For the text-containing cell, return its midpoint in (X, Y) coordinate format. 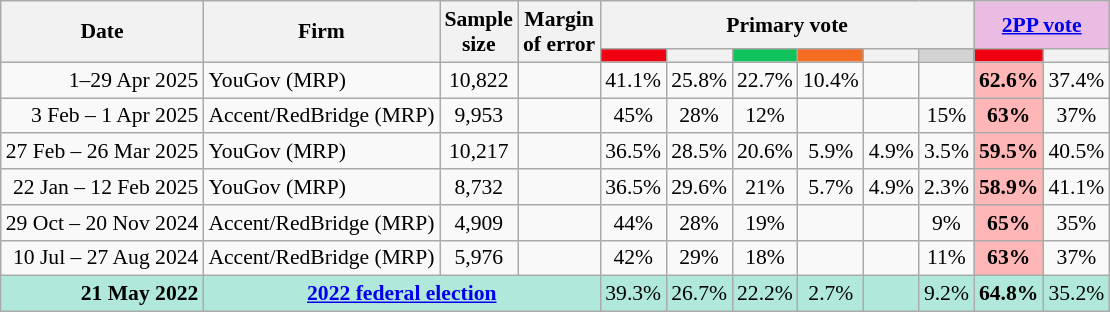
20.6% (765, 152)
37.4% (1076, 80)
42% (633, 258)
5.7% (831, 187)
45% (633, 116)
25.8% (699, 80)
2.7% (831, 294)
Firm (321, 32)
9,953 (479, 116)
39.3% (633, 294)
4,909 (479, 223)
Marginof error (559, 32)
2022 federal election (402, 294)
2.3% (946, 187)
64.8% (1008, 294)
9.2% (946, 294)
3 Feb – 1 Apr 2025 (102, 116)
5.9% (831, 152)
27 Feb – 26 Mar 2025 (102, 152)
11% (946, 258)
29 Oct – 20 Nov 2024 (102, 223)
35.2% (1076, 294)
22.2% (765, 294)
29.6% (699, 187)
35% (1076, 223)
9% (946, 223)
22 Jan – 12 Feb 2025 (102, 187)
18% (765, 258)
8,732 (479, 187)
40.5% (1076, 152)
44% (633, 223)
10,822 (479, 80)
19% (765, 223)
15% (946, 116)
Primary vote (787, 25)
Date (102, 32)
10 Jul – 27 Aug 2024 (102, 258)
62.6% (1008, 80)
5,976 (479, 258)
Samplesize (479, 32)
1–29 Apr 2025 (102, 80)
28.5% (699, 152)
22.7% (765, 80)
21 May 2022 (102, 294)
10.4% (831, 80)
21% (765, 187)
29% (699, 258)
12% (765, 116)
26.7% (699, 294)
58.9% (1008, 187)
65% (1008, 223)
59.5% (1008, 152)
3.5% (946, 152)
2PP vote (1042, 25)
10,217 (479, 152)
